Scan for the cell matching the given text and deliver its [x, y] coordinate at center. 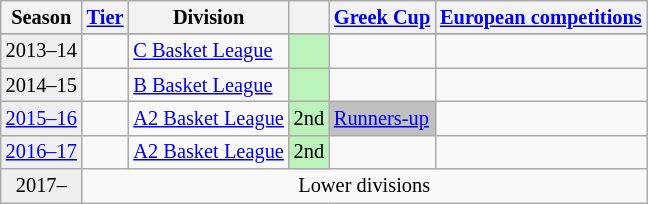
2017– [42, 186]
Lower divisions [364, 186]
Tier [106, 17]
Division [208, 17]
Runners-up [382, 118]
B Basket League [208, 85]
2013–14 [42, 51]
2015–16 [42, 118]
C Basket League [208, 51]
2014–15 [42, 85]
2016–17 [42, 152]
European competitions [541, 17]
Season [42, 17]
Greek Cup [382, 17]
